Capture the cell that displays the provided text and extract its (x, y) central coordinate. 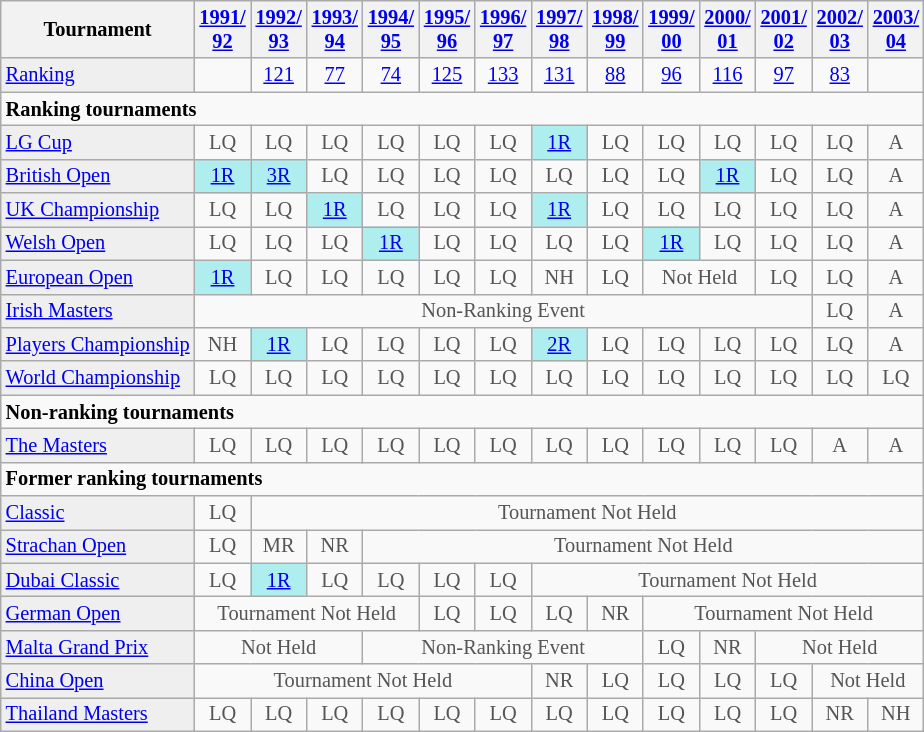
LG Cup (98, 142)
Thailand Masters (98, 714)
British Open (98, 176)
Ranking (98, 75)
1996/97 (503, 29)
3R (279, 176)
116 (727, 75)
1992/93 (279, 29)
1994/95 (391, 29)
133 (503, 75)
Tournament (98, 29)
MR (279, 546)
UK Championship (98, 210)
1997/98 (559, 29)
1991/92 (222, 29)
97 (784, 75)
2002/03 (840, 29)
European Open (98, 277)
121 (279, 75)
Strachan Open (98, 546)
Players Championship (98, 344)
1993/94 (335, 29)
Ranking tournaments (462, 109)
World Championship (98, 378)
German Open (98, 613)
131 (559, 75)
2R (559, 344)
74 (391, 75)
2001/02 (784, 29)
Dubai Classic (98, 580)
China Open (98, 681)
96 (671, 75)
1998/99 (615, 29)
2003/04 (896, 29)
88 (615, 75)
83 (840, 75)
2000/01 (727, 29)
Irish Masters (98, 311)
125 (447, 75)
Welsh Open (98, 243)
1995/96 (447, 29)
77 (335, 75)
Former ranking tournaments (462, 479)
The Masters (98, 445)
Non-ranking tournaments (462, 412)
Malta Grand Prix (98, 647)
Classic (98, 513)
1999/00 (671, 29)
